For the text-containing cell, return its midpoint in (x, y) coordinate format. 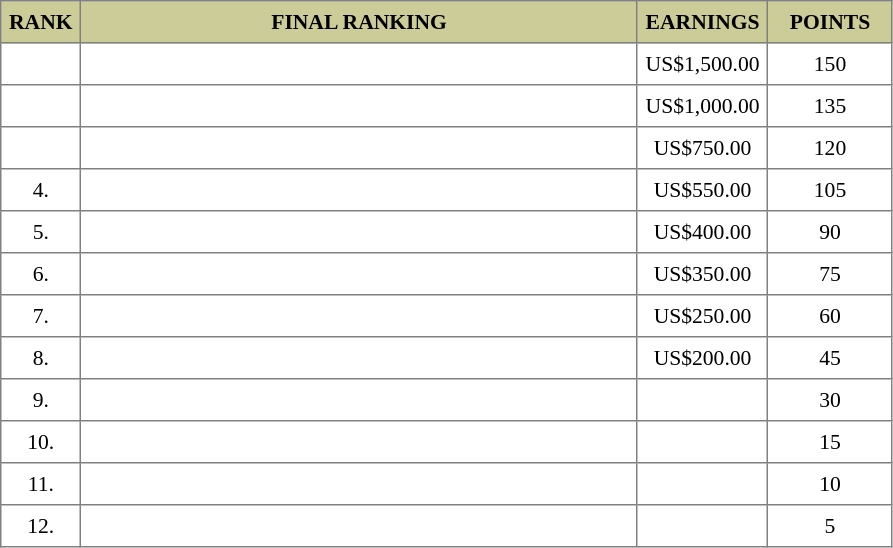
4. (41, 190)
US$250.00 (702, 316)
8. (41, 358)
90 (830, 232)
11. (41, 484)
US$350.00 (702, 274)
US$1,000.00 (702, 106)
US$400.00 (702, 232)
135 (830, 106)
75 (830, 274)
US$750.00 (702, 148)
6. (41, 274)
US$200.00 (702, 358)
30 (830, 400)
5. (41, 232)
10. (41, 442)
120 (830, 148)
FINAL RANKING (359, 22)
105 (830, 190)
60 (830, 316)
5 (830, 526)
12. (41, 526)
7. (41, 316)
RANK (41, 22)
45 (830, 358)
US$1,500.00 (702, 64)
EARNINGS (702, 22)
10 (830, 484)
150 (830, 64)
POINTS (830, 22)
9. (41, 400)
15 (830, 442)
US$550.00 (702, 190)
